Capture the cell that displays the provided text and extract its (X, Y) central coordinate. 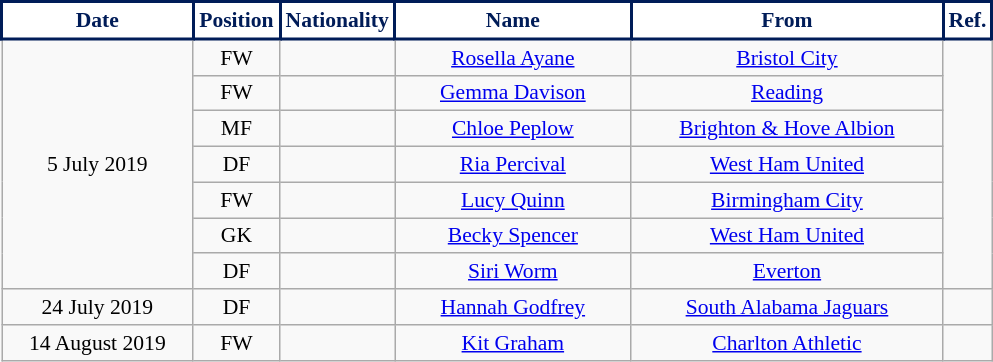
Nationality (338, 20)
South Alabama Jaguars (787, 307)
Chloe Peplow (514, 129)
MF (236, 129)
Ref. (968, 20)
From (787, 20)
Rosella Ayane (514, 57)
Position (236, 20)
Hannah Godfrey (514, 307)
Reading (787, 93)
Siri Worm (514, 272)
Kit Graham (514, 343)
Brighton & Hove Albion (787, 129)
Charlton Athletic (787, 343)
5 July 2019 (98, 164)
Gemma Davison (514, 93)
GK (236, 236)
Ria Percival (514, 165)
24 July 2019 (98, 307)
Name (514, 20)
Everton (787, 272)
Lucy Quinn (514, 200)
Birmingham City (787, 200)
14 August 2019 (98, 343)
Date (98, 20)
Becky Spencer (514, 236)
Bristol City (787, 57)
